Locate the cell with the specified text and output its [X, Y] center coordinate. 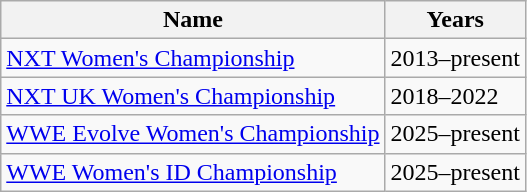
WWE Women's ID Championship [193, 172]
2013–present [455, 58]
Name [193, 20]
2018–2022 [455, 96]
NXT UK Women's Championship [193, 96]
WWE Evolve Women's Championship [193, 134]
Years [455, 20]
NXT Women's Championship [193, 58]
